Search for the cell housing the specified text and yield its [x, y] center coordinate. 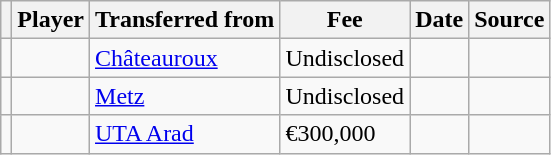
Date [440, 20]
Transferred from [185, 20]
Player [51, 20]
Châteauroux [185, 58]
Fee [345, 20]
Metz [185, 96]
€300,000 [345, 134]
Source [510, 20]
UTA Arad [185, 134]
